Search for the cell housing the specified text and yield its (X, Y) center coordinate. 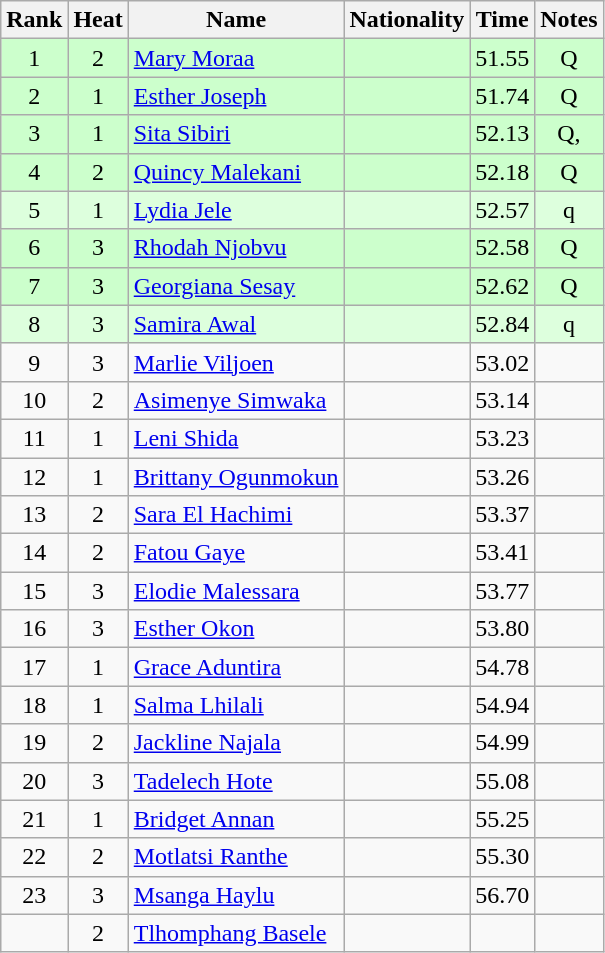
Leni Shida (236, 438)
Esther Joseph (236, 96)
19 (34, 743)
7 (34, 286)
Georgiana Sesay (236, 286)
53.37 (502, 515)
Brittany Ogunmokun (236, 477)
12 (34, 477)
52.58 (502, 248)
52.84 (502, 324)
54.94 (502, 705)
Rank (34, 20)
Bridget Annan (236, 819)
Nationality (407, 20)
5 (34, 210)
Heat (98, 20)
55.08 (502, 781)
Jackline Najala (236, 743)
Marlie Viljoen (236, 362)
22 (34, 857)
Asimenye Simwaka (236, 400)
10 (34, 400)
4 (34, 172)
54.78 (502, 667)
Quincy Malekani (236, 172)
Sara El Hachimi (236, 515)
18 (34, 705)
8 (34, 324)
6 (34, 248)
Fatou Gaye (236, 553)
53.23 (502, 438)
Elodie Malessara (236, 591)
51.74 (502, 96)
20 (34, 781)
53.77 (502, 591)
11 (34, 438)
16 (34, 629)
Mary Moraa (236, 58)
52.18 (502, 172)
52.57 (502, 210)
Msanga Haylu (236, 895)
52.62 (502, 286)
Q, (569, 134)
Notes (569, 20)
17 (34, 667)
Samira Awal (236, 324)
14 (34, 553)
Tlhomphang Basele (236, 933)
15 (34, 591)
13 (34, 515)
Sita Sibiri (236, 134)
Rhodah Njobvu (236, 248)
52.13 (502, 134)
Motlatsi Ranthe (236, 857)
21 (34, 819)
Salma Lhilali (236, 705)
Lydia Jele (236, 210)
Name (236, 20)
Time (502, 20)
Tadelech Hote (236, 781)
53.14 (502, 400)
54.99 (502, 743)
Grace Aduntira (236, 667)
23 (34, 895)
53.41 (502, 553)
53.26 (502, 477)
Esther Okon (236, 629)
9 (34, 362)
56.70 (502, 895)
53.80 (502, 629)
53.02 (502, 362)
51.55 (502, 58)
55.25 (502, 819)
55.30 (502, 857)
